Capture the cell that displays the provided text and extract its (x, y) central coordinate. 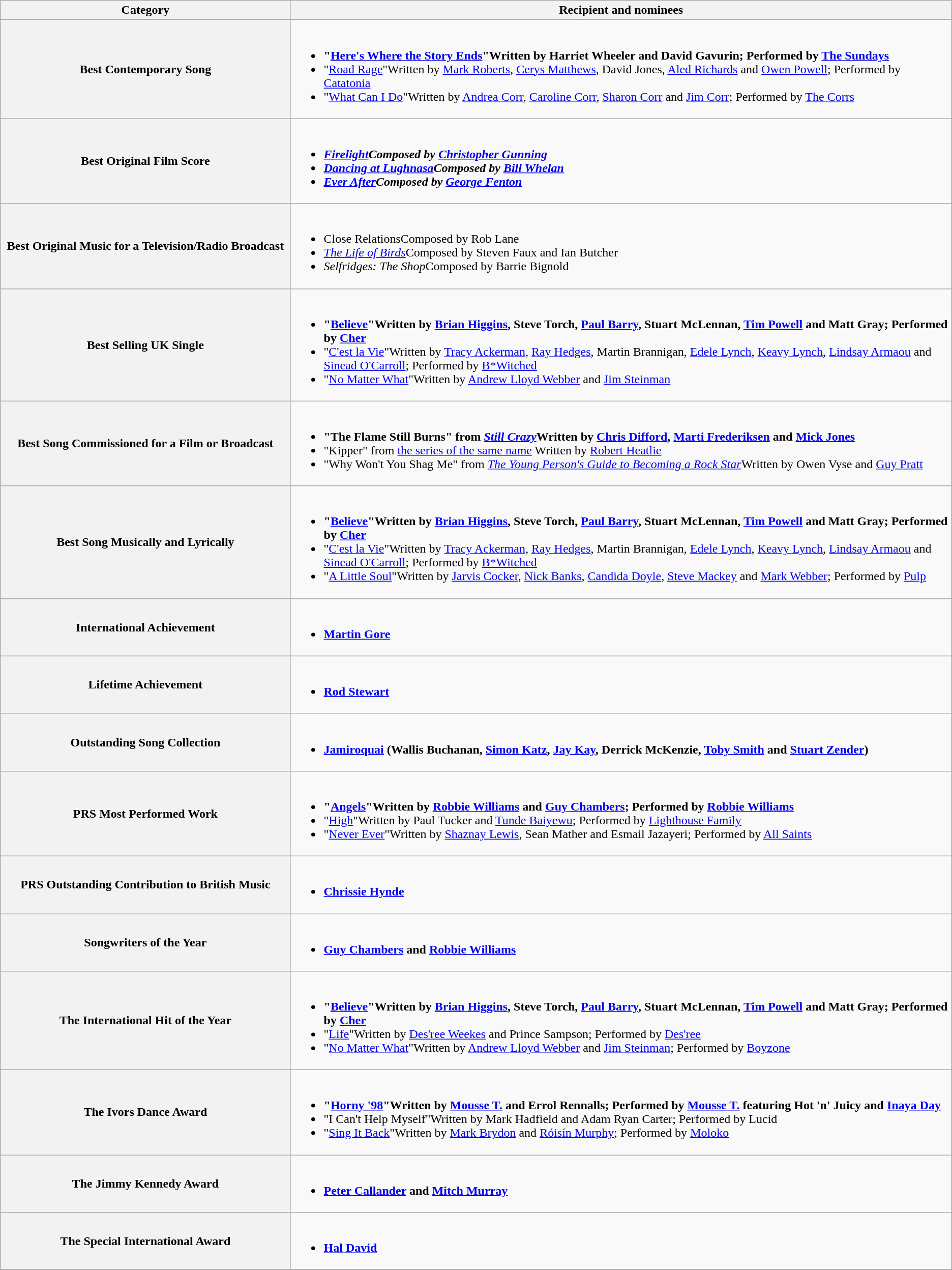
Guy Chambers and Robbie Williams (621, 942)
The Special International Award (145, 1242)
Lifetime Achievement (145, 685)
Recipient and nominees (621, 10)
Peter Callander and Mitch Murray (621, 1184)
Best Original Film Score (145, 161)
The Ivors Dance Award (145, 1112)
The International Hit of the Year (145, 1021)
Close RelationsComposed by Rob LaneThe Life of BirdsComposed by Steven Faux and Ian ButcherSelfridges: The ShopComposed by Barrie Bignold (621, 246)
Rod Stewart (621, 685)
Outstanding Song Collection (145, 742)
FirelightComposed by Christopher GunningDancing at LughnasaComposed by Bill WhelanEver AfterComposed by George Fenton (621, 161)
Best Song Musically and Lyrically (145, 542)
Jamiroquai (Wallis Buchanan, Simon Katz, Jay Kay, Derrick McKenzie, Toby Smith and Stuart Zender) (621, 742)
Chrissie Hynde (621, 884)
International Achievement (145, 627)
Category (145, 10)
Best Song Commissioned for a Film or Broadcast (145, 444)
PRS Most Performed Work (145, 813)
Hal David (621, 1242)
Best Contemporary Song (145, 69)
The Jimmy Kennedy Award (145, 1184)
PRS Outstanding Contribution to British Music (145, 884)
Martin Gore (621, 627)
Best Original Music for a Television/Radio Broadcast (145, 246)
Best Selling UK Single (145, 345)
Songwriters of the Year (145, 942)
